Capture the cell that displays the provided text and extract its [X, Y] central coordinate. 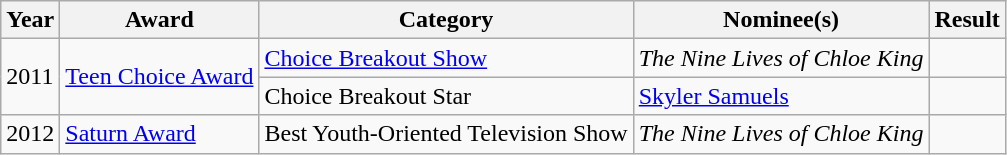
Year [30, 20]
Saturn Award [160, 134]
Nominee(s) [781, 20]
Choice Breakout Show [446, 58]
Best Youth-Oriented Television Show [446, 134]
Result [967, 20]
Award [160, 20]
Teen Choice Award [160, 77]
Category [446, 20]
2011 [30, 77]
Choice Breakout Star [446, 96]
Skyler Samuels [781, 96]
2012 [30, 134]
